From the cell containing the given text, extract its center point as [X, Y] coordinate. 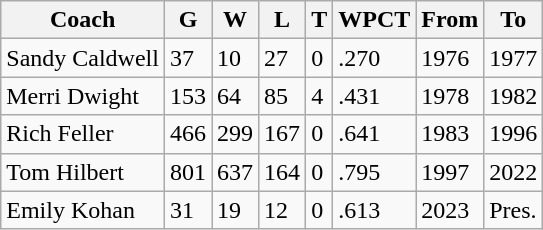
19 [236, 210]
.431 [374, 96]
Sandy Caldwell [83, 58]
Emily Kohan [83, 210]
From [450, 20]
637 [236, 172]
W [236, 20]
.795 [374, 172]
Tom Hilbert [83, 172]
27 [282, 58]
31 [188, 210]
1977 [514, 58]
G [188, 20]
WPCT [374, 20]
1978 [450, 96]
.270 [374, 58]
.641 [374, 134]
1982 [514, 96]
37 [188, 58]
Merri Dwight [83, 96]
To [514, 20]
164 [282, 172]
Rich Feller [83, 134]
801 [188, 172]
.613 [374, 210]
10 [236, 58]
2022 [514, 172]
Coach [83, 20]
466 [188, 134]
85 [282, 96]
L [282, 20]
1976 [450, 58]
T [320, 20]
Pres. [514, 210]
4 [320, 96]
64 [236, 96]
12 [282, 210]
167 [282, 134]
153 [188, 96]
1997 [450, 172]
2023 [450, 210]
1983 [450, 134]
299 [236, 134]
1996 [514, 134]
